Return [X, Y] of the center of cell containing provided text 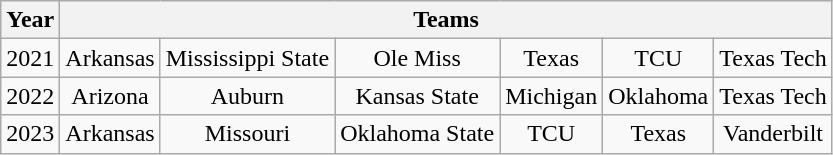
Oklahoma [658, 96]
Oklahoma State [418, 134]
Vanderbilt [774, 134]
Mississippi State [247, 58]
Auburn [247, 96]
Arizona [110, 96]
2023 [30, 134]
Michigan [552, 96]
Kansas State [418, 96]
2022 [30, 96]
Teams [446, 20]
2021 [30, 58]
Missouri [247, 134]
Ole Miss [418, 58]
Year [30, 20]
